Detect which cell encompasses the target text, then output its (x, y) center coordinate. 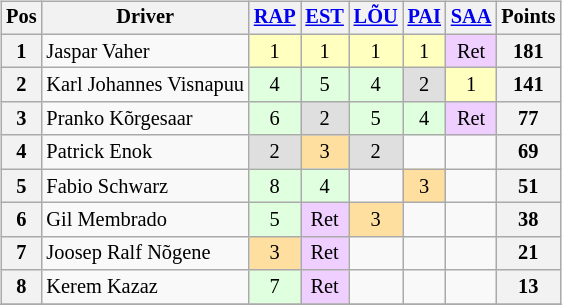
181 (528, 51)
Fabio Schwarz (144, 186)
Pranko Kõrgesaar (144, 119)
Patrick Enok (144, 152)
13 (528, 287)
Pos (21, 18)
PAI (424, 18)
Points (528, 18)
69 (528, 152)
21 (528, 253)
RAP (275, 18)
Gil Membrado (144, 220)
LÕU (376, 18)
141 (528, 85)
77 (528, 119)
Driver (144, 18)
Kerem Kazaz (144, 287)
Jaspar Vaher (144, 51)
38 (528, 220)
51 (528, 186)
EST (324, 18)
Joosep Ralf Nõgene (144, 253)
SAA (471, 18)
Karl Johannes Visnapuu (144, 85)
